Locate the cell with the specified text and output its [x, y] center coordinate. 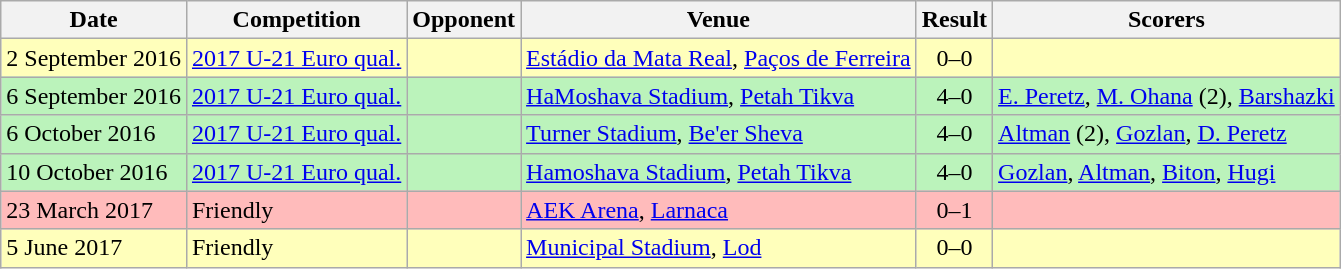
AEK Arena, Larnaca [719, 210]
Altman (2), Gozlan, D. Peretz [1167, 134]
Date [94, 20]
5 June 2017 [94, 248]
10 October 2016 [94, 172]
Venue [719, 20]
Hamoshava Stadium, Petah Tikva [719, 172]
Turner Stadium, Be'er Sheva [719, 134]
Scorers [1167, 20]
6 October 2016 [94, 134]
23 March 2017 [94, 210]
Gozlan, Altman, Biton, Hugi [1167, 172]
Municipal Stadium, Lod [719, 248]
Competition [296, 20]
6 September 2016 [94, 96]
E. Peretz, M. Ohana (2), Barshazki [1167, 96]
HaMoshava Stadium, Petah Tikva [719, 96]
Estádio da Mata Real, Paços de Ferreira [719, 58]
Result [954, 20]
2 September 2016 [94, 58]
0–1 [954, 210]
Opponent [464, 20]
